Output the [X, Y] coordinate of the center of the cell containing the given text.  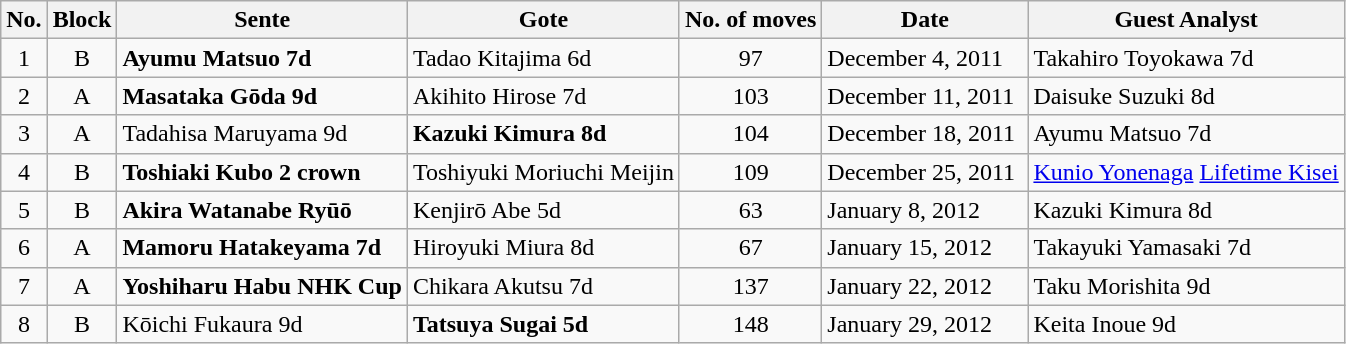
Gote [543, 20]
Takahiro Toyokawa 7d [1186, 58]
Akira Watanabe Ryūō [262, 210]
Akihito Hirose 7d [543, 96]
137 [750, 286]
Kōichi Fukaura 9d [262, 324]
Toshiaki Kubo 2 crown [262, 172]
4 [24, 172]
7 [24, 286]
Hiroyuki Miura 8d [543, 248]
103 [750, 96]
January 22, 2012 [925, 286]
2 [24, 96]
December 11, 2011 [925, 96]
No. of moves [750, 20]
3 [24, 134]
Block [82, 20]
Masataka Gōda 9d [262, 96]
148 [750, 324]
63 [750, 210]
No. [24, 20]
67 [750, 248]
Toshiyuki Moriuchi Meijin [543, 172]
109 [750, 172]
Tadao Kitajima 6d [543, 58]
8 [24, 324]
Taku Morishita 9d [1186, 286]
Tadahisa Maruyama 9d [262, 134]
Tatsuya Sugai 5d [543, 324]
5 [24, 210]
Date [925, 20]
December 18, 2011 [925, 134]
Daisuke Suzuki 8d [1186, 96]
Guest Analyst [1186, 20]
December 25, 2011 [925, 172]
Keita Inoue 9d [1186, 324]
6 [24, 248]
December 4, 2011 [925, 58]
Chikara Akutsu 7d [543, 286]
Kenjirō Abe 5d [543, 210]
Sente [262, 20]
Kunio Yonenaga Lifetime Kisei [1186, 172]
Takayuki Yamasaki 7d [1186, 248]
Mamoru Hatakeyama 7d [262, 248]
97 [750, 58]
104 [750, 134]
January 15, 2012 [925, 248]
January 8, 2012 [925, 210]
Yoshiharu Habu NHK Cup [262, 286]
1 [24, 58]
January 29, 2012 [925, 324]
